Determine the [X, Y] coordinate at the center of the cell enclosing the given text.  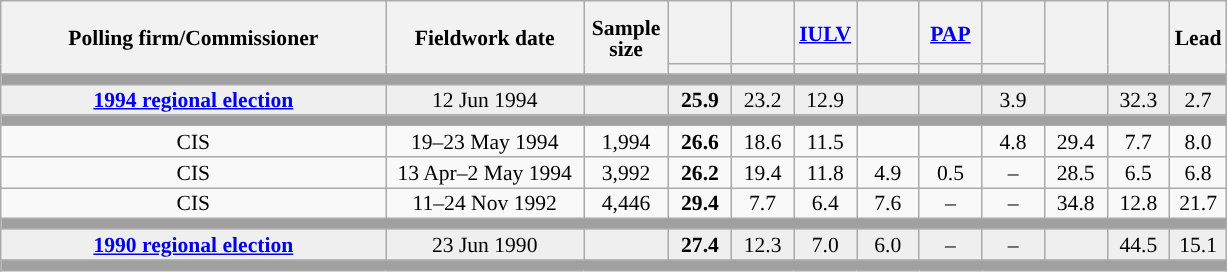
12.8 [1138, 204]
3.9 [1014, 100]
6.4 [826, 204]
7.6 [888, 204]
15.1 [1198, 244]
Polling firm/Commissioner [194, 38]
3,992 [626, 172]
23 Jun 1990 [485, 244]
23.2 [762, 100]
Sample size [626, 38]
25.9 [700, 100]
1990 regional election [194, 244]
12.9 [826, 100]
6.0 [888, 244]
1994 regional election [194, 100]
PAP [950, 32]
34.8 [1076, 204]
11.5 [826, 142]
4.8 [1014, 142]
21.7 [1198, 204]
26.2 [700, 172]
IULV [826, 32]
4.9 [888, 172]
7.0 [826, 244]
19–23 May 1994 [485, 142]
18.6 [762, 142]
32.3 [1138, 100]
6.5 [1138, 172]
26.6 [700, 142]
11–24 Nov 1992 [485, 204]
4,446 [626, 204]
2.7 [1198, 100]
1,994 [626, 142]
27.4 [700, 244]
44.5 [1138, 244]
Lead [1198, 38]
8.0 [1198, 142]
0.5 [950, 172]
13 Apr–2 May 1994 [485, 172]
28.5 [1076, 172]
19.4 [762, 172]
11.8 [826, 172]
12.3 [762, 244]
Fieldwork date [485, 38]
6.8 [1198, 172]
12 Jun 1994 [485, 100]
